Scan for the cell matching the given text and deliver its [x, y] coordinate at center. 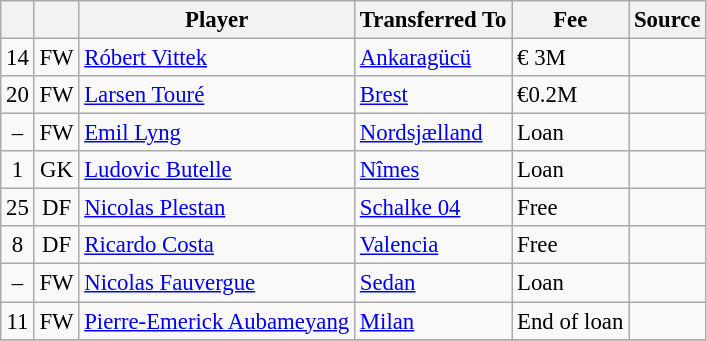
Source [668, 20]
8 [18, 245]
1 [18, 170]
Nîmes [434, 170]
Player [217, 20]
Valencia [434, 245]
Emil Lyng [217, 133]
Schalke 04 [434, 208]
Róbert Vittek [217, 58]
End of loan [570, 321]
Ricardo Costa [217, 245]
Nicolas Plestan [217, 208]
20 [18, 95]
11 [18, 321]
Pierre-Emerick Aubameyang [217, 321]
Nicolas Fauvergue [217, 283]
€0.2M [570, 95]
Ankaragücü [434, 58]
Larsen Touré [217, 95]
€ 3M [570, 58]
GK [56, 170]
Fee [570, 20]
Brest [434, 95]
Sedan [434, 283]
Milan [434, 321]
Ludovic Butelle [217, 170]
25 [18, 208]
14 [18, 58]
Nordsjælland [434, 133]
Transferred To [434, 20]
